From the cell containing the given text, extract its center point as [X, Y] coordinate. 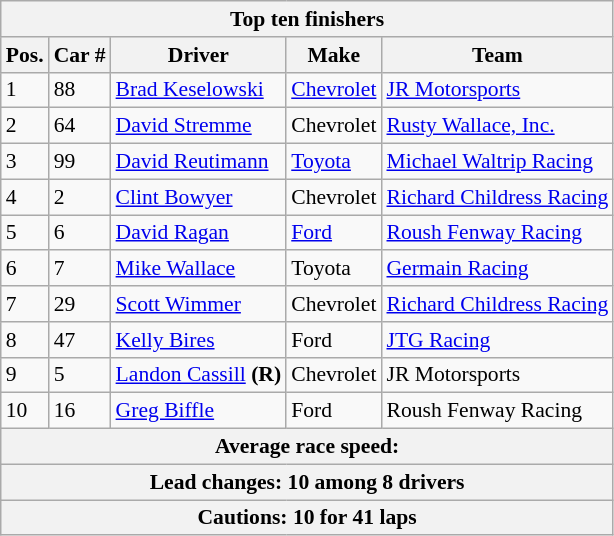
Mike Wallace [199, 269]
Make [334, 55]
Landon Cassill (R) [199, 375]
99 [80, 162]
88 [80, 90]
Driver [199, 55]
Car # [80, 55]
16 [80, 411]
8 [25, 340]
Lead changes: 10 among 8 drivers [308, 482]
47 [80, 340]
Scott Wimmer [199, 304]
Team [497, 55]
3 [25, 162]
Clint Bowyer [199, 197]
Rusty Wallace, Inc. [497, 126]
Brad Keselowski [199, 90]
9 [25, 375]
Average race speed: [308, 447]
Pos. [25, 55]
David Ragan [199, 233]
Cautions: 10 for 41 laps [308, 518]
Kelly Bires [199, 340]
David Stremme [199, 126]
Germain Racing [497, 269]
64 [80, 126]
1 [25, 90]
JTG Racing [497, 340]
Michael Waltrip Racing [497, 162]
29 [80, 304]
10 [25, 411]
Top ten finishers [308, 19]
Greg Biffle [199, 411]
David Reutimann [199, 162]
4 [25, 197]
